From the cell containing the given text, extract its center point as [X, Y] coordinate. 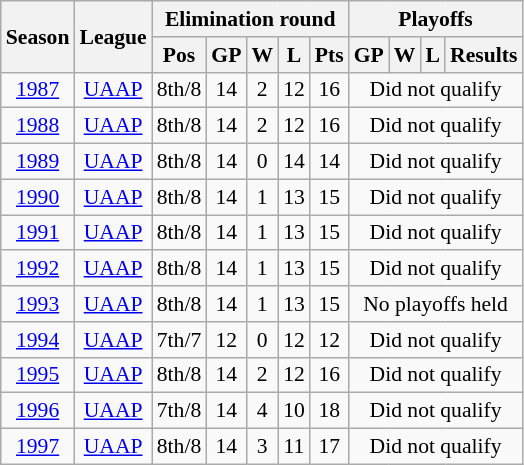
1996 [38, 411]
1992 [38, 269]
Results [484, 55]
Elimination round [250, 19]
1993 [38, 304]
1995 [38, 375]
11 [294, 447]
1989 [38, 162]
7th/7 [180, 340]
1988 [38, 126]
Season [38, 36]
7th/8 [180, 411]
Playoffs [436, 19]
Pts [330, 55]
1994 [38, 340]
4 [262, 411]
3 [262, 447]
10 [294, 411]
17 [330, 447]
1991 [38, 233]
1987 [38, 90]
League [112, 36]
Pos [180, 55]
1990 [38, 197]
1997 [38, 447]
18 [330, 411]
No playoffs held [436, 304]
